Scan for the cell matching the given text and deliver its (X, Y) coordinate at center. 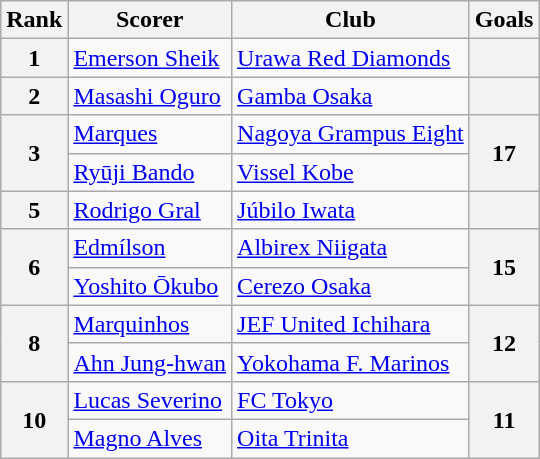
Ahn Jung-hwan (150, 362)
Yokohama F. Marinos (351, 362)
Masashi Oguro (150, 96)
Rodrigo Gral (150, 210)
11 (504, 419)
Nagoya Grampus Eight (351, 134)
JEF United Ichihara (351, 324)
Urawa Red Diamonds (351, 58)
Albirex Niigata (351, 248)
Cerezo Osaka (351, 286)
Rank (34, 20)
Vissel Kobe (351, 172)
Marques (150, 134)
Emerson Sheik (150, 58)
Goals (504, 20)
Magno Alves (150, 438)
17 (504, 153)
6 (34, 267)
Yoshito Ōkubo (150, 286)
1 (34, 58)
3 (34, 153)
Edmílson (150, 248)
Scorer (150, 20)
10 (34, 419)
5 (34, 210)
FC Tokyo (351, 400)
8 (34, 343)
12 (504, 343)
Oita Trinita (351, 438)
Lucas Severino (150, 400)
15 (504, 267)
Marquinhos (150, 324)
Ryūji Bando (150, 172)
Júbilo Iwata (351, 210)
Gamba Osaka (351, 96)
Club (351, 20)
2 (34, 96)
